Extract the (x, y) coordinate from the center of the cell holding the provided text.  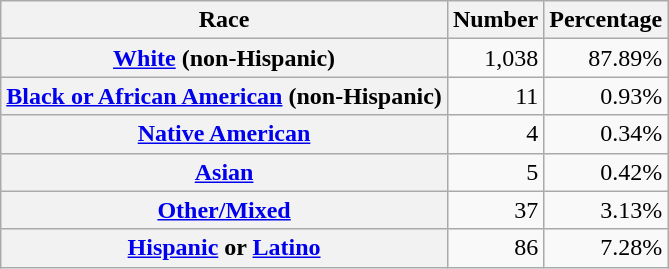
Race (224, 20)
White (non-Hispanic) (224, 58)
Other/Mixed (224, 210)
0.34% (606, 134)
86 (495, 248)
0.42% (606, 172)
37 (495, 210)
87.89% (606, 58)
Native American (224, 134)
Hispanic or Latino (224, 248)
11 (495, 96)
0.93% (606, 96)
3.13% (606, 210)
4 (495, 134)
Asian (224, 172)
Percentage (606, 20)
5 (495, 172)
1,038 (495, 58)
Number (495, 20)
Black or African American (non-Hispanic) (224, 96)
7.28% (606, 248)
